For the text-containing cell, return its midpoint in [x, y] coordinate format. 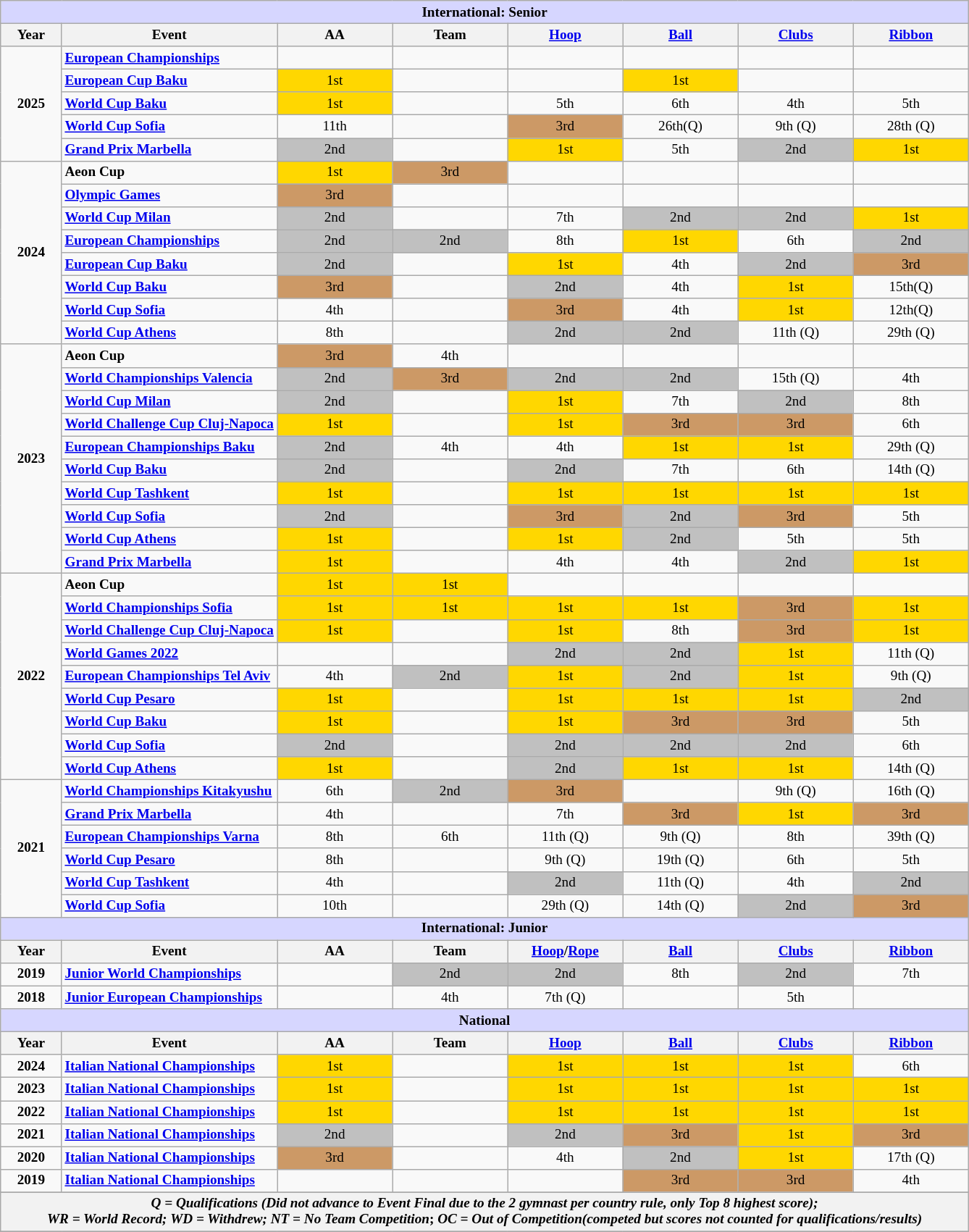
28th (Q) [911, 127]
World Games 2022 [169, 653]
12th(Q) [911, 310]
World Championships Kitakyushu [169, 791]
Hoop/Rope [565, 952]
2025 [31, 104]
2020 [31, 1158]
39th (Q) [911, 837]
European Championships Varna [169, 837]
World Championships Valencia [169, 379]
15th (Q) [795, 379]
National [485, 1021]
7th (Q) [565, 997]
International: Junior [485, 929]
Junior European Championships [169, 997]
10th [335, 906]
16th (Q) [911, 791]
15th(Q) [911, 287]
International: Senior [485, 12]
European Championships Baku [169, 448]
2018 [31, 997]
European Championships Tel Aviv [169, 676]
11th [335, 127]
26th(Q) [681, 127]
Olympic Games [169, 196]
World Championships Sofia [169, 608]
17th (Q) [911, 1158]
19th (Q) [681, 860]
Junior World Championships [169, 974]
